For the text-containing cell, return its midpoint in [X, Y] coordinate format. 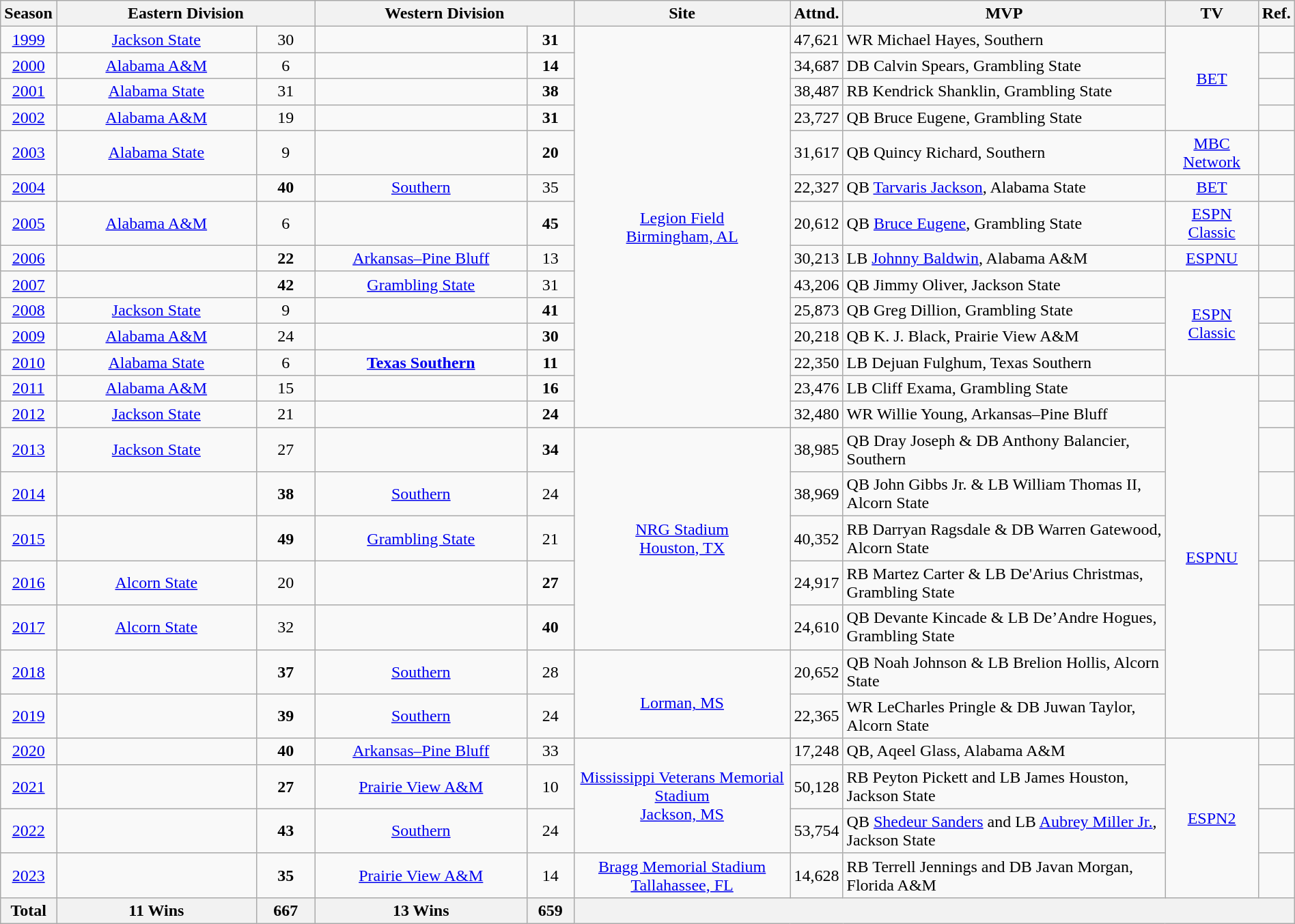
42 [286, 284]
2000 [29, 66]
2002 [29, 117]
23,476 [817, 389]
2012 [29, 415]
2011 [29, 389]
RB Darryan Ragsdale & DB Warren Gatewood, Alcorn State [1004, 538]
667 [286, 910]
20,652 [817, 672]
20,218 [817, 336]
NRG StadiumHouston, TX [682, 538]
Bragg Memorial StadiumTallahassee, FL [682, 876]
MBC Network [1212, 153]
RB Martez Carter & LB De'Arius Christmas, Grambling State [1004, 583]
22,350 [817, 363]
43,206 [817, 284]
39 [286, 716]
RB Peyton Pickett and LB James Houston, Jackson State [1004, 787]
13 [551, 258]
45 [551, 223]
2022 [29, 830]
38,969 [817, 494]
DB Calvin Spears, Grambling State [1004, 66]
WR Willie Young, Arkansas–Pine Bluff [1004, 415]
2001 [29, 92]
ESPN2 [1212, 818]
Ref. [1276, 14]
33 [551, 751]
24,610 [817, 627]
2010 [29, 363]
QB Noah Johnson & LB Brelion Hollis, Alcorn State [1004, 672]
2004 [29, 188]
32 [286, 627]
10 [551, 787]
23,727 [817, 117]
22 [286, 258]
LB Dejuan Fulghum, Texas Southern [1004, 363]
QB Devante Kincade & LB De’Andre Hogues, Grambling State [1004, 627]
2015 [29, 538]
QB John Gibbs Jr. & LB William Thomas II, Alcorn State [1004, 494]
16 [551, 389]
2018 [29, 672]
LB Johnny Baldwin, Alabama A&M [1004, 258]
38,985 [817, 449]
Western Division [444, 14]
2006 [29, 258]
RB Terrell Jennings and DB Javan Morgan, Florida A&M [1004, 876]
34,687 [817, 66]
50,128 [817, 787]
47,621 [817, 40]
Mississippi Veterans Memorial StadiumJackson, MS [682, 796]
2008 [29, 310]
659 [551, 910]
13 Wins [421, 910]
Site [682, 14]
Season [29, 14]
2009 [29, 336]
QB Jimmy Oliver, Jackson State [1004, 284]
QB Dray Joseph & DB Anthony Balancier, Southern [1004, 449]
41 [551, 310]
Eastern Division [186, 14]
QB Greg Dillion, Grambling State [1004, 310]
28 [551, 672]
2019 [29, 716]
QB Tarvaris Jackson, Alabama State [1004, 188]
37 [286, 672]
QB K. J. Black, Prairie View A&M [1004, 336]
2003 [29, 153]
2005 [29, 223]
RB Kendrick Shanklin, Grambling State [1004, 92]
19 [286, 117]
14,628 [817, 876]
20,612 [817, 223]
QB, Aqeel Glass, Alabama A&M [1004, 751]
2023 [29, 876]
15 [286, 389]
WR Michael Hayes, Southern [1004, 40]
43 [286, 830]
22,365 [817, 716]
QB Shedeur Sanders and LB Aubrey Miller Jr., Jackson State [1004, 830]
11 Wins [156, 910]
17,248 [817, 751]
31,617 [817, 153]
38,487 [817, 92]
2014 [29, 494]
32,480 [817, 415]
Texas Southern [421, 363]
2021 [29, 787]
49 [286, 538]
34 [551, 449]
30,213 [817, 258]
Lorman, MS [682, 694]
40,352 [817, 538]
Total [29, 910]
25,873 [817, 310]
Attnd. [817, 14]
2007 [29, 284]
LB Cliff Exama, Grambling State [1004, 389]
22,327 [817, 188]
2020 [29, 751]
11 [551, 363]
QB Quincy Richard, Southern [1004, 153]
WR LeCharles Pringle & DB Juwan Taylor, Alcorn State [1004, 716]
TV [1212, 14]
MVP [1004, 14]
2016 [29, 583]
2013 [29, 449]
53,754 [817, 830]
24,917 [817, 583]
2017 [29, 627]
1999 [29, 40]
Legion FieldBirmingham, AL [682, 227]
